Extract the (X, Y) coordinate from the center of the cell holding the provided text.  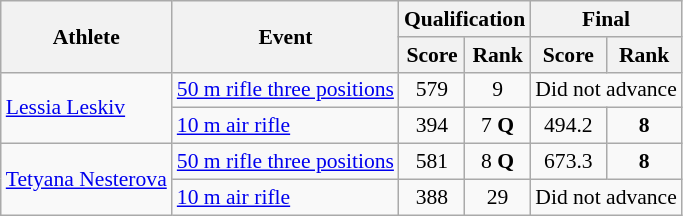
581 (432, 162)
9 (498, 90)
8 Q (498, 162)
7 Q (498, 126)
673.3 (568, 162)
Athlete (86, 36)
Tetyana Nesterova (86, 180)
494.2 (568, 126)
388 (432, 197)
579 (432, 90)
394 (432, 126)
Event (286, 36)
Lessia Leskiv (86, 108)
Final (606, 19)
Qualification (464, 19)
29 (498, 197)
